From the cell containing the given text, extract its center point as (x, y) coordinate. 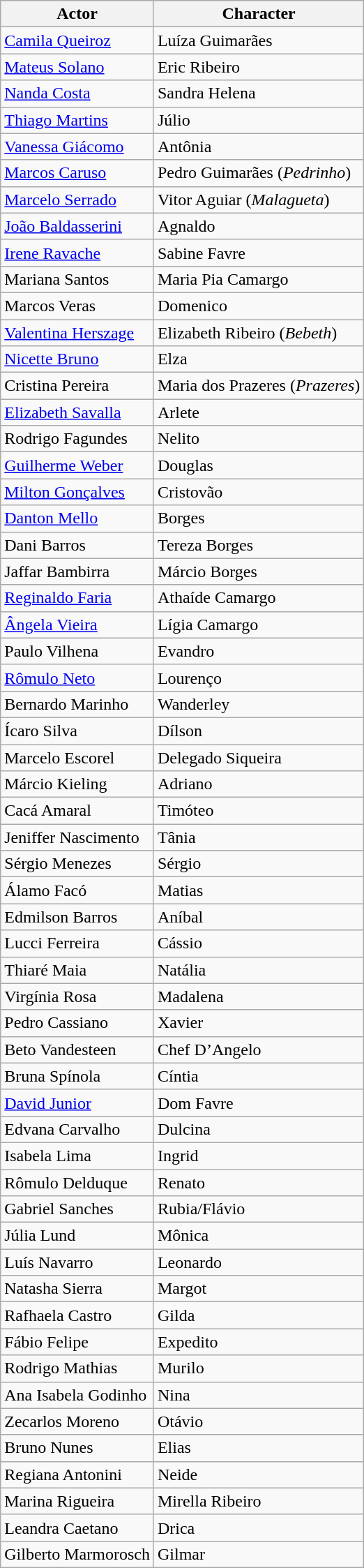
Luís Navarro (77, 1262)
Marcos Veras (77, 306)
Vanessa Giácomo (77, 147)
Ícaro Silva (77, 731)
Tereza Borges (258, 545)
Dulcina (258, 1129)
Leonardo (258, 1262)
Reginaldo Faria (77, 598)
Matias (258, 890)
Ana Isabela Godinho (77, 1395)
Evandro (258, 651)
Eric Ribeiro (258, 67)
Athaíde Camargo (258, 598)
Maria Pia Camargo (258, 279)
Cacá Amaral (77, 811)
David Junior (77, 1103)
Júlio (258, 120)
Cristovão (258, 492)
Timóteo (258, 811)
Ângela Vieira (77, 625)
Edmilson Barros (77, 917)
Aníbal (258, 917)
Isabela Lima (77, 1156)
Sandra Helena (258, 94)
Natália (258, 970)
Nina (258, 1395)
Arlete (258, 412)
Lourenço (258, 678)
Dani Barros (77, 545)
Elza (258, 359)
Marcos Caruso (77, 173)
Tânia (258, 837)
Mônica (258, 1236)
Bernardo Marinho (77, 704)
Valentina Herszage (77, 333)
Marcelo Serrado (77, 200)
Guilherme Weber (77, 465)
Lucci Ferreira (77, 943)
Edvana Carvalho (77, 1129)
Elizabeth Ribeiro (Bebeth) (258, 333)
Márcio Borges (258, 572)
Marina Rigueira (77, 1501)
Rodrigo Mathias (77, 1368)
Rômulo Delduque (77, 1183)
Ingrid (258, 1156)
Jeniffer Nascimento (77, 837)
Agnaldo (258, 226)
Elias (258, 1448)
Zecarlos Moreno (77, 1421)
Virgínia Rosa (77, 996)
Fábio Felipe (77, 1342)
Danton Mello (77, 518)
Antônia (258, 147)
Jaffar Bambirra (77, 572)
Adriano (258, 784)
Leandra Caetano (77, 1528)
Cíntia (258, 1076)
Pedro Guimarães (Pedrinho) (258, 173)
Xavier (258, 1023)
Cristina Pereira (77, 386)
Vitor Aguiar (Malagueta) (258, 200)
Rômulo Neto (77, 678)
Sabine Favre (258, 253)
Thiaré Maia (77, 970)
Rodrigo Fagundes (77, 439)
Drica (258, 1528)
Otávio (258, 1421)
Luíza Guimarães (258, 40)
Gabriel Sanches (77, 1209)
Thiago Martins (77, 120)
Douglas (258, 465)
Regiana Antonini (77, 1474)
Mateus Solano (77, 67)
Rafhaela Castro (77, 1315)
Milton Gonçalves (77, 492)
Mirella Ribeiro (258, 1501)
Sérgio (258, 864)
Margot (258, 1289)
Madalena (258, 996)
Maria dos Prazeres (Prazeres) (258, 386)
Irene Ravache (77, 253)
Murilo (258, 1368)
Márcio Kieling (77, 784)
Renato (258, 1183)
Sérgio Menezes (77, 864)
João Baldasserini (77, 226)
Gilberto Marmorosch (77, 1554)
Paulo Vilhena (77, 651)
Rubia/Flávio (258, 1209)
Expedito (258, 1342)
Júlia Lund (77, 1236)
Neide (258, 1474)
Delegado Siqueira (258, 757)
Nicette Bruno (77, 359)
Marcelo Escorel (77, 757)
Gilda (258, 1315)
Nelito (258, 439)
Cássio (258, 943)
Domenico (258, 306)
Camila Queiroz (77, 40)
Lígia Camargo (258, 625)
Bruno Nunes (77, 1448)
Wanderley (258, 704)
Mariana Santos (77, 279)
Pedro Cassiano (77, 1023)
Borges (258, 518)
Álamo Facó (77, 890)
Bruna Spínola (77, 1076)
Dílson (258, 731)
Chef D’Angelo (258, 1050)
Nanda Costa (77, 94)
Beto Vandesteen (77, 1050)
Natasha Sierra (77, 1289)
Actor (77, 14)
Gilmar (258, 1554)
Dom Favre (258, 1103)
Character (258, 14)
Elizabeth Savalla (77, 412)
